Locate the cell with the specified text and output its (X, Y) center coordinate. 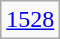
1528 (30, 20)
